Extract the (x, y) coordinate from the center of the cell holding the provided text.  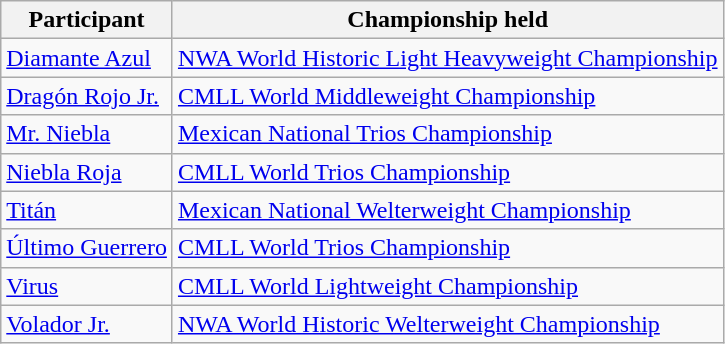
Virus (87, 286)
Mexican National Trios Championship (448, 134)
Participant (87, 20)
Championship held (448, 20)
Último Guerrero (87, 248)
Diamante Azul (87, 58)
NWA World Historic Light Heavyweight Championship (448, 58)
NWA World Historic Welterweight Championship (448, 324)
Titán (87, 210)
Niebla Roja (87, 172)
Volador Jr. (87, 324)
Dragón Rojo Jr. (87, 96)
CMLL World Lightweight Championship (448, 286)
Mr. Niebla (87, 134)
Mexican National Welterweight Championship (448, 210)
CMLL World Middleweight Championship (448, 96)
